Find where the given text appears and provide that cell's center as (X, Y) coordinate. 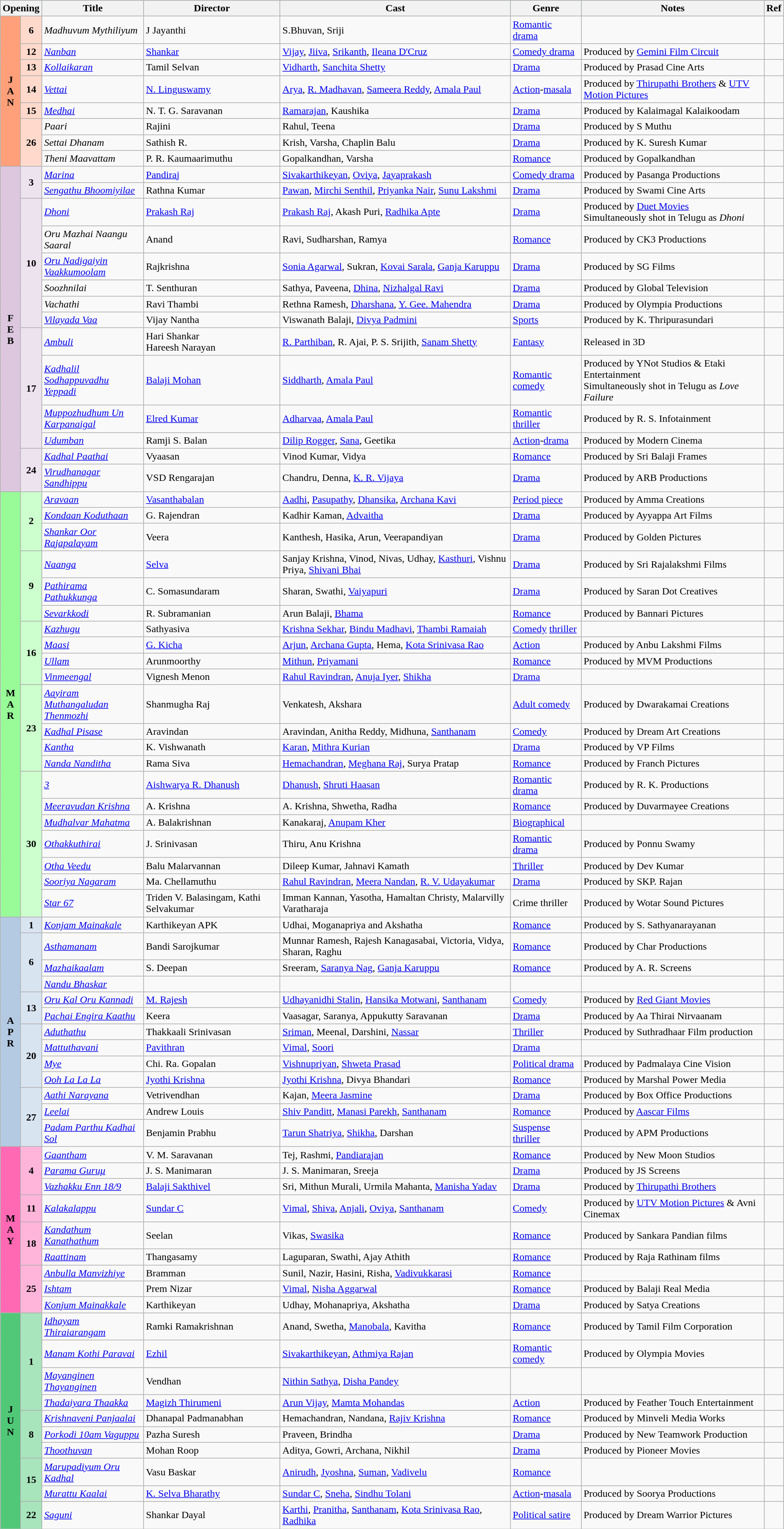
27 (31, 1117)
Mye (93, 1064)
Rajkrishna (212, 266)
Paari (93, 127)
Udhay, Mohanapriya, Akshatha (395, 1305)
Balaji Sakthivel (212, 1186)
Arun Vijay, Mamta Mohandas (395, 1402)
Seelan (212, 1236)
Produced by Padmalaya Cine Vision (673, 1064)
Benjamin Prabhu (212, 1133)
Sevarkkodi (93, 613)
Imman Kannan, Yasotha, Hamaltan Christy, Malarvilly Varatharaja (395, 903)
Vishnupriyan, Shweta Prasad (395, 1064)
J. S. Manimaran, Sreeja (395, 1170)
Dhanush, Shruti Haasan (395, 785)
Produced by Gemini Film Circuit (673, 52)
Crime thriller (546, 903)
Dhoni (93, 212)
Theni Maavattam (93, 158)
Produced by MVM Productions (673, 661)
Shankar (212, 52)
Vettai (93, 89)
8 (31, 1434)
Aayiram Muthangaludan Thenmozhi (93, 704)
Jyothi Krishna (212, 1080)
Period piece (546, 499)
Produced by Swami Cine Arts (673, 190)
Aravindan, Anitha Reddy, Midhuna, Santhanam (395, 731)
Produced by R. K. Productions (673, 785)
Kadhalil Sodhappuvadhu Yeppadi (93, 380)
Produced by Global Television (673, 288)
Tarun Shatriya, Shikha, Darshan (395, 1133)
Produced by Olympia Movies (673, 1354)
Produced by Pasanga Productions (673, 174)
18 (31, 1243)
P. R. Kaumaarimuthu (212, 158)
JUN (11, 1421)
Produced by Gopalkandhan (673, 158)
Veera (212, 537)
MAR (11, 704)
V. M. Saravanan (212, 1154)
Sundar C, Sneha, Sindhu Tolani (395, 1493)
Arya, R. Madhavan, Sameera Reddy, Amala Paul (395, 89)
Produced by Dev Kumar (673, 865)
Produced by Duvarmayee Creations (673, 806)
Produced by Box Office Productions (673, 1095)
J. S. Manimaran (212, 1170)
Leelai (93, 1111)
Oru Kal Oru Kannadi (93, 1000)
Sri, Mithun Murali, Urmila Mahanta, Manisha Yadav (395, 1186)
Produced by Balaji Real Media (673, 1289)
Produced by Satya Creations (673, 1305)
Produced by Olympia Productions (673, 304)
Marupadiyum Oru Kadhal (93, 1472)
Political drama (546, 1064)
Udhayanidhi Stalin, Hansika Motwani, Santhanam (395, 1000)
Bramman (212, 1273)
Balu Malarvannan (212, 865)
Produced by Duet MoviesSimultaneously shot in Telugu as Dhoni (673, 212)
Karthikeyan APK (212, 925)
Vazhakku Enn 18/9 (93, 1186)
Director (212, 8)
Aduthathu (93, 1032)
Adharvaa, Amala Paul (395, 419)
Bandi Sarojkumar (212, 947)
N. T. G. Saravanan (212, 111)
Munnar Ramesh, Rajesh Kanagasabai, Victoria, Vidya, Sharan, Raghu (395, 947)
Kajan, Meera Jasmine (395, 1095)
Suspense thriller (546, 1133)
Balaji Mohan (212, 380)
Sonia Agarwal, Sukran, Kovai Sarala, Ganja Karuppu (395, 266)
R. Parthiban, R. Ajai, P. S. Srijith, Sanam Shetty (395, 342)
Sengathu Bhoomiyilae (93, 190)
Mithun, Priyamani (395, 661)
Vidharth, Sanchita Shetty (395, 67)
Ambuli (93, 342)
Produced by Thirupathi Brothers (673, 1186)
Sanjay Krishna, Vinod, Nivas, Udhay, Kasthuri, Vishnu Priya, Shivani Bhai (395, 564)
Nanban (93, 52)
K. Vishwanath (212, 747)
Produced by New Moon Studios (673, 1154)
Produced by Dream Warrior Pictures (673, 1515)
Produced by CK3 Productions (673, 239)
Dhanapal Padmanabhan (212, 1418)
Produced by Dwarakamai Creations (673, 704)
Saguni (93, 1515)
Virudhanagar Sandhippu (93, 478)
Produced by Pioneer Movies (673, 1450)
Mohan Roop (212, 1450)
Vimal, Soori (395, 1048)
Prakash Raj, Akash Puri, Radhika Apte (395, 212)
Vikas, Swasika (395, 1236)
Rathna Kumar (212, 190)
Karthi, Pranitha, Santhanam, Kota Srinivasa Rao, Radhika (395, 1515)
Sathyasiva (212, 629)
Oru Mazhai Naangu Saaral (93, 239)
Aravaan (93, 499)
Produced by Wotar Sound Pictures (673, 903)
Dilip Rogger, Sana, Geetika (395, 440)
Sivakarthikeyan, Athmiya Rajan (395, 1354)
Prem Nizar (212, 1289)
Produced by Red Giant Movies (673, 1000)
Dileep Kumar, Jahnavi Kamath (395, 865)
N. Linguswamy (212, 89)
Ramki Ramakrishnan (212, 1326)
Selva (212, 564)
Magizh Thirumeni (212, 1402)
Kondaan Koduthaan (93, 515)
Comedy thriller (546, 629)
Parama Guruμ (93, 1170)
Kazhugu (93, 629)
Keera (212, 1016)
Udhai, Moganapriya and Akshatha (395, 925)
Karthikeyan (212, 1305)
Produced by Minveli Media Works (673, 1418)
Anand (212, 239)
Rama Siva (212, 763)
Soozhnilai (93, 288)
Produced by JS Screens (673, 1170)
Produced by Sri Rajalakshmi Films (673, 564)
Vilayada Vaa (93, 320)
Rahul Ravindran, Meera Nandan, R. V. Udayakumar (395, 881)
30 (31, 844)
Ezhil (212, 1354)
25 (31, 1289)
Gaantham (93, 1154)
Thangasamy (212, 1257)
Aishwarya R. Dhanush (212, 785)
Produced by ARB Productions (673, 478)
Tej, Rashmi, Pandiarajan (395, 1154)
Produced by APM Productions (673, 1133)
Produced by A. R. Screens (673, 968)
20 (31, 1056)
Ma. Chellamuthu (212, 881)
Produced by S Muthu (673, 127)
Rahul, Teena (395, 127)
Produced by YNot Studios & Etaki EntertainmentSimultaneously shot in Telugu as Love Failure (673, 380)
Sivakarthikeyan, Oviya, Jayaprakash (395, 174)
Anirudh, Jyoshna, Suman, Vadivelu (395, 1472)
Produced by Sri Balaji Frames (673, 456)
Action-drama (546, 440)
Idhayam Thiraiarangam (93, 1326)
12 (31, 52)
Anbulla Manvizhiye (93, 1273)
Mazhaikaalam (93, 968)
4 (31, 1170)
Pachai Engira Kaathu (93, 1016)
Produced by Franch Pictures (673, 763)
Ullam (93, 661)
Produced by K. Thripurasundari (673, 320)
Maasi (93, 645)
Kadhir Kaman, Advaitha (395, 515)
Nandu Bhaskar (93, 984)
Produced by K. Suresh Kumar (673, 142)
Vetrivendhan (212, 1095)
Romantic thriller (546, 419)
Produced by Kalaimagal Kalaikoodam (673, 111)
G. Kicha (212, 645)
Konjam Mainakale (93, 925)
Triden V. Balasingam, Kathi Selvakumar (212, 903)
APR (11, 1031)
Mattuthavani (93, 1048)
Sooriya Nagaram (93, 881)
Venkatesh, Akshara (395, 704)
Aravindan (212, 731)
Sports (546, 320)
Vendhan (212, 1381)
T. Senthuran (212, 288)
Notes (673, 8)
9 (31, 586)
Adult comedy (546, 704)
Ramarajan, Kaushika (395, 111)
Fantasy (546, 342)
Krishna Sekhar, Bindu Madhavi, Thambi Ramaiah (395, 629)
Jyothi Krishna, Divya Bhandari (395, 1080)
Produced by Golden Pictures (673, 537)
Aditya, Gowri, Archana, Nikhil (395, 1450)
22 (31, 1515)
Vaasagar, Saranya, Appukutty Saravanan (395, 1016)
Nithin Sathya, Disha Pandey (395, 1381)
Mayanginen Thayanginen (93, 1381)
10 (31, 263)
Sathish R. (212, 142)
Settai Dhanam (93, 142)
A. Krishna (212, 806)
Produced by Sankara Pandian films (673, 1236)
Kalakalappu (93, 1208)
Produced by R. S. Infotainment (673, 419)
Produced by Anbu Lakshmi Films (673, 645)
Medhai (93, 111)
Shanmugha Raj (212, 704)
Vimal, Shiva, Anjali, Oviya, Santhanam (395, 1208)
K. Selva Bharathy (212, 1493)
Manam Kothi Paravai (93, 1354)
Pazha Suresh (212, 1434)
Ref (774, 8)
Sharan, Swathi, Vaiyapuri (395, 591)
Produced by Tamil Film Corporation (673, 1326)
Cast (395, 8)
Shankar Dayal (212, 1515)
Ramji S. Balan (212, 440)
Vijay, Jiiva, Srikanth, Ileana D'Cruz (395, 52)
Produced by Marshal Power Media (673, 1080)
Vimal, Nisha Aggarwal (395, 1289)
Praveen, Brindha (395, 1434)
Ooh La La La (93, 1080)
Rethna Ramesh, Dharshana, Y. Gee. Mahendra (395, 304)
Padam Parthu Kadhai Sol (93, 1133)
J Jayanthi (212, 30)
23 (31, 728)
Ravi, Sudharshan, Ramya (395, 239)
Political satire (546, 1515)
Chandru, Denna, K. R. Vijaya (395, 478)
Kadhal Pisase (93, 731)
Kadhal Paathai (93, 456)
Sunil, Nazir, Hasini, Risha, Vadivukkarasi (395, 1273)
Arunmoorthy (212, 661)
S.Bhuvan, Sriji (395, 30)
Kollaikaran (93, 67)
Produced by Thirupathi Brothers & UTV Motion Pictures (673, 89)
Siddharth, Amala Paul (395, 380)
17 (31, 388)
C. Somasundaram (212, 591)
Anand, Swetha, Manobala, Kavitha (395, 1326)
Laguparan, Swathi, Ajay Athith (395, 1257)
Genre (546, 8)
Pawan, Mirchi Senthil, Priyanka Nair, Sunu Lakshmi (395, 190)
Produced by SKP. Rajan (673, 881)
Sundar C (212, 1208)
JAN (11, 91)
11 (31, 1208)
Opening (21, 8)
Hemachandran, Nandana, Rajiv Krishna (395, 1418)
Produced by Saran Dot Creatives (673, 591)
Andrew Louis (212, 1111)
FEB (11, 329)
Produced by Dream Art Creations (673, 731)
Mudhalvar Mahatma (93, 822)
Viswanath Balaji, Divya Padmini (395, 320)
Vignesh Menon (212, 677)
Released in 3D (673, 342)
Thoothuvan (93, 1450)
Pavithran (212, 1048)
Produced by Suthradhaar Film production (673, 1032)
Pathirama Pathukkunga (93, 591)
Produced by Ayyappa Art Films (673, 515)
Thiru, Anu Krishna (395, 844)
M. Rajesh (212, 1000)
Raattinam (93, 1257)
Konjum Mainakkale (93, 1305)
Produced by Bannari Pictures (673, 613)
Tamil Selvan (212, 67)
G. Rajendran (212, 515)
Produced by Aa Thirai Nirvaanam (673, 1016)
Thakkaali Srinivasan (212, 1032)
Oru Nadigaiyin Vaakkumoolam (93, 266)
Othakkuthirai (93, 844)
Shankar Oor Rajapalayam (93, 537)
Produced by New Teamwork Production (673, 1434)
Krishnaveni Panjaalai (93, 1418)
S. Deepan (212, 968)
Shiv Panditt, Manasi Parekh, Santhanam (395, 1111)
Vyaasan (212, 456)
Vachathi (93, 304)
Pandiraj (212, 174)
Vijay Nantha (212, 320)
Kanthesh, Hasika, Arun, Veerapandiyan (395, 537)
Produced by VP Films (673, 747)
MAY (11, 1230)
Aadhi, Pasupathy, Dhansika, Archana Kavi (395, 499)
Porkodi 10am Vaguppu (93, 1434)
Sreeram, Saranya Nag, Ganja Karuppu (395, 968)
Produced by Soorya Productions (673, 1493)
Marina (93, 174)
A. Krishna, Shwetha, Radha (395, 806)
Rajini (212, 127)
Sathya, Paveena, Dhina, Nizhalgal Ravi (395, 288)
Produced by Raja Rathinam films (673, 1257)
Asthamanam (93, 947)
Meeravudan Krishna (93, 806)
Chi. Ra. Gopalan (212, 1064)
26 (31, 142)
Madhuvum Mythiliyum (93, 30)
Arjun, Archana Gupta, Hema, Kota Srinivasa Rao (395, 645)
Produced by SG Films (673, 266)
Produced by Char Productions (673, 947)
Naanga (93, 564)
A. Balakrishnan (212, 822)
Muppozhudhum Un Karpanaigal (93, 419)
Krish, Varsha, Chaplin Balu (395, 142)
Ravi Thambi (212, 304)
Prakash Raj (212, 212)
Thadaiyara Thaakka (93, 1402)
Title (93, 8)
Produced by Amma Creations (673, 499)
Vinmeengal (93, 677)
Produced by S. Sathyanarayanan (673, 925)
Produced by UTV Motion Pictures & Avni Cinemax (673, 1208)
Vasanthabalan (212, 499)
Gopalkandhan, Varsha (395, 158)
Produced by Modern Cinema (673, 440)
14 (31, 89)
Nanda Nanditha (93, 763)
R. Subramanian (212, 613)
Produced by Aascar Films (673, 1111)
24 (31, 470)
Rahul Ravindran, Anuja Iyer, Shikha (395, 677)
Kanakaraj, Anupam Kher (395, 822)
Udumban (93, 440)
J. Srinivasan (212, 844)
Biographical (546, 822)
Sriman, Meenal, Darshini, Nassar (395, 1032)
2 (31, 521)
Produced by Feather Touch Entertainment (673, 1402)
Hari ShankarHareesh Narayan (212, 342)
Otha Veedu (93, 865)
Elred Kumar (212, 419)
Kandathum Kanathathum (93, 1236)
Ishtam (93, 1289)
Aathi Narayana (93, 1095)
Kantha (93, 747)
Hemachandran, Meghana Raj, Surya Pratap (395, 763)
Karan, Mithra Kurian (395, 747)
Vinod Kumar, Vidya (395, 456)
VSD Rengarajan (212, 478)
Vasu Baskar (212, 1472)
Produced by Prasad Cine Arts (673, 67)
Star 67 (93, 903)
Arun Balaji, Bhama (395, 613)
16 (31, 653)
Murattu Kaalai (93, 1493)
Produced by Ponnu Swamy (673, 844)
